Detect which cell encompasses the target text, then output its (x, y) center coordinate. 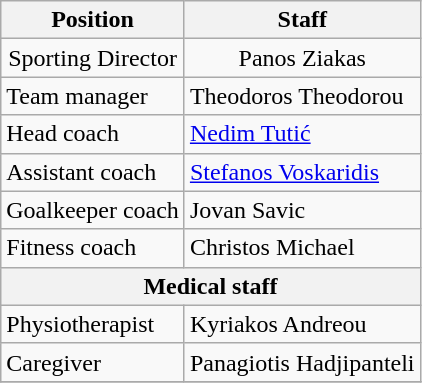
Kyriakos Andreou (302, 324)
Medical staff (210, 286)
Head coach (93, 134)
Goalkeeper coach (93, 210)
Physiotherapist (93, 324)
Theodoros Theodorou (302, 96)
Team manager (93, 96)
Christos Michael (302, 248)
Stefanos Voskaridis (302, 172)
Caregiver (93, 362)
Panagiotis Hadjipanteli (302, 362)
Staff (302, 20)
Nedim Tutić (302, 134)
Assistant coach (93, 172)
Panos Ziakas (302, 58)
Fitness coach (93, 248)
Jovan Savic (302, 210)
Position (93, 20)
Sporting Director (93, 58)
